Determine the (x, y) coordinate at the center of the cell enclosing the given text.  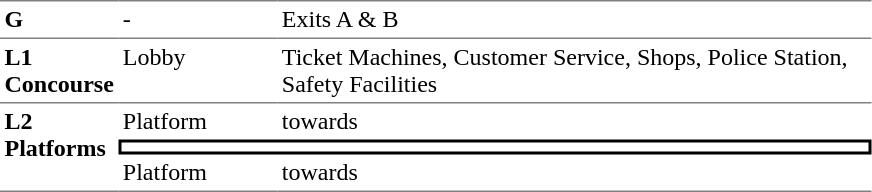
Exits A & B (574, 19)
- (198, 19)
L2Platforms (59, 148)
G (59, 19)
Ticket Machines, Customer Service, Shops, Police Station, Safety Facilities (574, 71)
Lobby (198, 71)
L1Concourse (59, 71)
